Return [X, Y] of the center of cell containing provided text 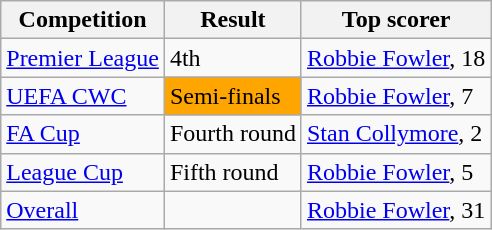
UEFA CWC [83, 96]
Robbie Fowler, 7 [396, 96]
Overall [83, 210]
Semi-finals [232, 96]
Robbie Fowler, 31 [396, 210]
Result [232, 20]
Robbie Fowler, 5 [396, 172]
League Cup [83, 172]
4th [232, 58]
FA Cup [83, 134]
Fourth round [232, 134]
Fifth round [232, 172]
Robbie Fowler, 18 [396, 58]
Top scorer [396, 20]
Premier League [83, 58]
Stan Collymore, 2 [396, 134]
Competition [83, 20]
